Search for the cell housing the specified text and yield its [x, y] center coordinate. 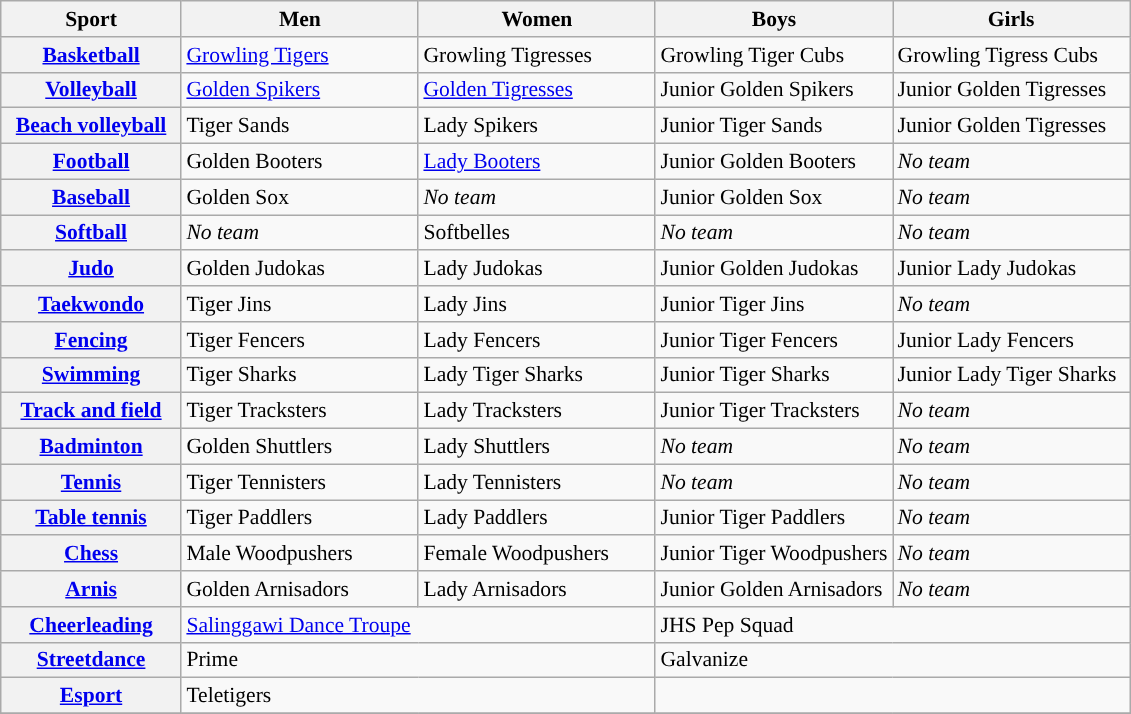
Lady Booters [536, 162]
Growling Tiger Cubs [774, 55]
Junior Golden Sox [774, 197]
Cheerleading [92, 625]
Golden Judokas [300, 269]
Tiger Paddlers [300, 518]
Lady Tiger Sharks [536, 375]
Junior Tiger Tracksters [774, 411]
Judo [92, 269]
Arnis [92, 589]
Beach volleyball [92, 126]
Esport [92, 696]
Softbelles [536, 233]
Football [92, 162]
Swimming [92, 375]
Junior Tiger Sharks [774, 375]
JHS Pep Squad [892, 625]
Junior Tiger Woodpushers [774, 554]
Growling Tigresses [536, 55]
Junior Golden Spikers [774, 90]
Volleyball [92, 90]
Golden Arnisadors [300, 589]
Male Woodpushers [300, 554]
Lady Tennisters [536, 482]
Junior Tiger Paddlers [774, 518]
Tiger Sharks [300, 375]
Girls [1010, 19]
Fencing [92, 340]
Sport [92, 19]
Streetdance [92, 660]
Baseball [92, 197]
Lady Spikers [536, 126]
Junior Golden Arnisadors [774, 589]
Junior Tiger Fencers [774, 340]
Track and field [92, 411]
Lady Fencers [536, 340]
Table tennis [92, 518]
Junior Golden Booters [774, 162]
Golden Spikers [300, 90]
Salinggawi Dance Troupe [418, 625]
Lady Judokas [536, 269]
Growling Tigers [300, 55]
Growling Tigress Cubs [1010, 55]
Golden Tigresses [536, 90]
Tiger Tennisters [300, 482]
Golden Shuttlers [300, 447]
Golden Sox [300, 197]
Golden Booters [300, 162]
Lady Shuttlers [536, 447]
Tiger Jins [300, 304]
Lady Paddlers [536, 518]
Tiger Fencers [300, 340]
Junior Lady Judokas [1010, 269]
Taekwondo [92, 304]
Men [300, 19]
Basketball [92, 55]
Junior Lady Fencers [1010, 340]
Badminton [92, 447]
Boys [774, 19]
Chess [92, 554]
Female Woodpushers [536, 554]
Lady Arnisadors [536, 589]
Tiger Sands [300, 126]
Galvanize [892, 660]
Women [536, 19]
Tiger Tracksters [300, 411]
Junior Lady Tiger Sharks [1010, 375]
Junior Tiger Jins [774, 304]
Softball [92, 233]
Teletigers [418, 696]
Junior Golden Judokas [774, 269]
Lady Tracksters [536, 411]
Lady Jins [536, 304]
Junior Tiger Sands [774, 126]
Tennis [92, 482]
Prime [418, 660]
